Identify which cell holds the provided text, then report its (x, y) central coordinate. 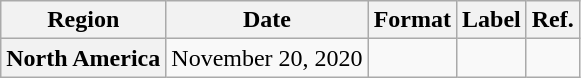
Ref. (552, 20)
Label (491, 20)
Region (84, 20)
November 20, 2020 (267, 58)
Format (412, 20)
North America (84, 58)
Date (267, 20)
